Capture the cell that displays the provided text and extract its [x, y] central coordinate. 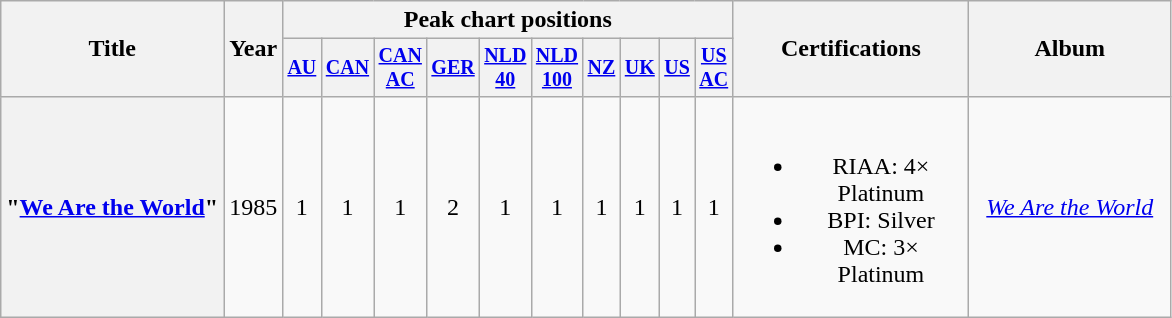
"We Are the World" [112, 206]
NZ [602, 68]
Album [1070, 49]
CAN [348, 68]
AU [302, 68]
Peak chart positions [508, 20]
UK [640, 68]
1985 [254, 206]
2 [454, 206]
RIAA: 4× PlatinumBPI: SilverMC: 3× Platinum [851, 206]
Title [112, 49]
Year [254, 49]
USAC [714, 68]
CANAC [400, 68]
GER [454, 68]
We Are the World [1070, 206]
US [678, 68]
Certifications [851, 49]
NLD40 [505, 68]
NLD100 [557, 68]
